Detect which cell encompasses the target text, then output its [x, y] center coordinate. 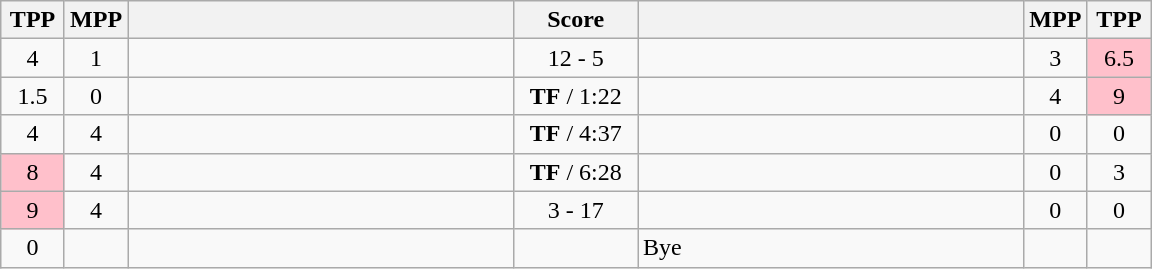
8 [33, 172]
3 - 17 [576, 210]
1.5 [33, 96]
Score [576, 20]
6.5 [1119, 58]
TF / 4:37 [576, 134]
Bye [831, 248]
12 - 5 [576, 58]
TF / 1:22 [576, 96]
TF / 6:28 [576, 172]
1 [96, 58]
